Locate the cell with the specified text and output its (X, Y) center coordinate. 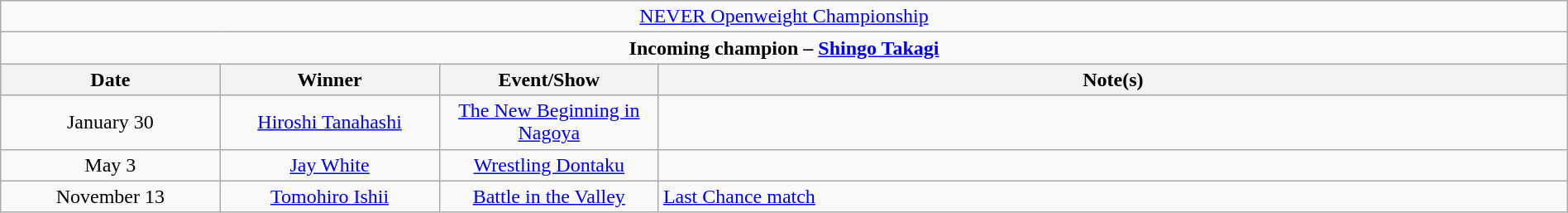
Last Chance match (1113, 196)
Wrestling Dontaku (549, 165)
Battle in the Valley (549, 196)
Jay White (329, 165)
The New Beginning in Nagoya (549, 123)
Tomohiro Ishii (329, 196)
Incoming champion – Shingo Takagi (784, 48)
Event/Show (549, 80)
May 3 (111, 165)
Winner (329, 80)
January 30 (111, 123)
NEVER Openweight Championship (784, 17)
November 13 (111, 196)
Date (111, 80)
Hiroshi Tanahashi (329, 123)
Note(s) (1113, 80)
